Capture the cell that displays the provided text and extract its (x, y) central coordinate. 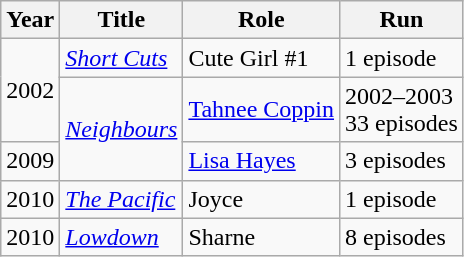
2009 (30, 161)
Tahnee Coppin (262, 110)
Year (30, 20)
Role (262, 20)
2002 (30, 90)
Short Cuts (122, 58)
2002–200333 episodes (402, 110)
8 episodes (402, 237)
Sharne (262, 237)
Joyce (262, 199)
Lowdown (122, 237)
Cute Girl #1 (262, 58)
Lisa Hayes (262, 161)
Neighbours (122, 128)
Run (402, 20)
3 episodes (402, 161)
The Pacific (122, 199)
Title (122, 20)
